Pinpoint the cell where the given text exists, returning its (X, Y) midpoint coordinate. 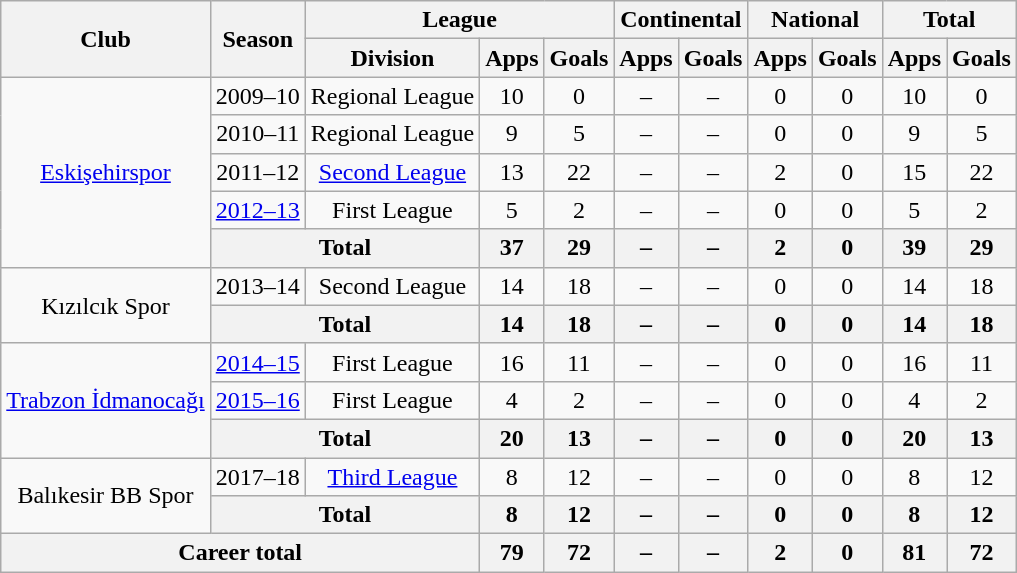
Division (392, 58)
Third League (392, 477)
2015–16 (258, 400)
79 (512, 553)
2013–14 (258, 286)
39 (914, 248)
Trabzon İdmanocağı (106, 400)
Club (106, 39)
2011–12 (258, 172)
2017–18 (258, 477)
2014–15 (258, 362)
15 (914, 172)
Balıkesir BB Spor (106, 496)
Continental (681, 20)
2010–11 (258, 134)
League (460, 20)
37 (512, 248)
81 (914, 553)
Kızılcık Spor (106, 305)
2012–13 (258, 210)
Season (258, 39)
Eskişehirspor (106, 172)
National (815, 20)
2009–10 (258, 96)
Career total (240, 553)
